From the cell containing the given text, extract its center point as (x, y) coordinate. 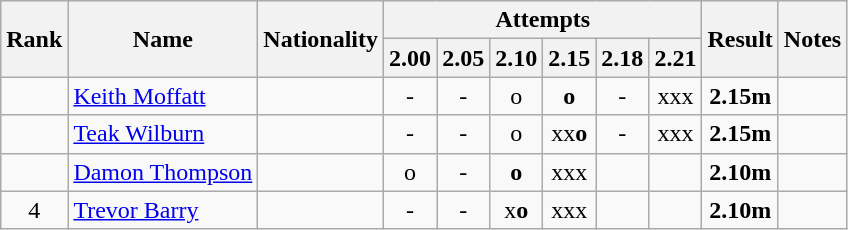
Result (740, 39)
Attempts (543, 20)
Trevor Barry (163, 210)
Nationality (321, 39)
4 (34, 210)
2.21 (676, 58)
2.15 (570, 58)
2.10 (516, 58)
xo (516, 210)
Teak Wilburn (163, 134)
Name (163, 39)
2.05 (464, 58)
xxo (570, 134)
Keith Moffatt (163, 96)
Damon Thompson (163, 172)
Rank (34, 39)
2.00 (410, 58)
Notes (812, 39)
2.18 (622, 58)
